Capture the cell that displays the provided text and extract its (x, y) central coordinate. 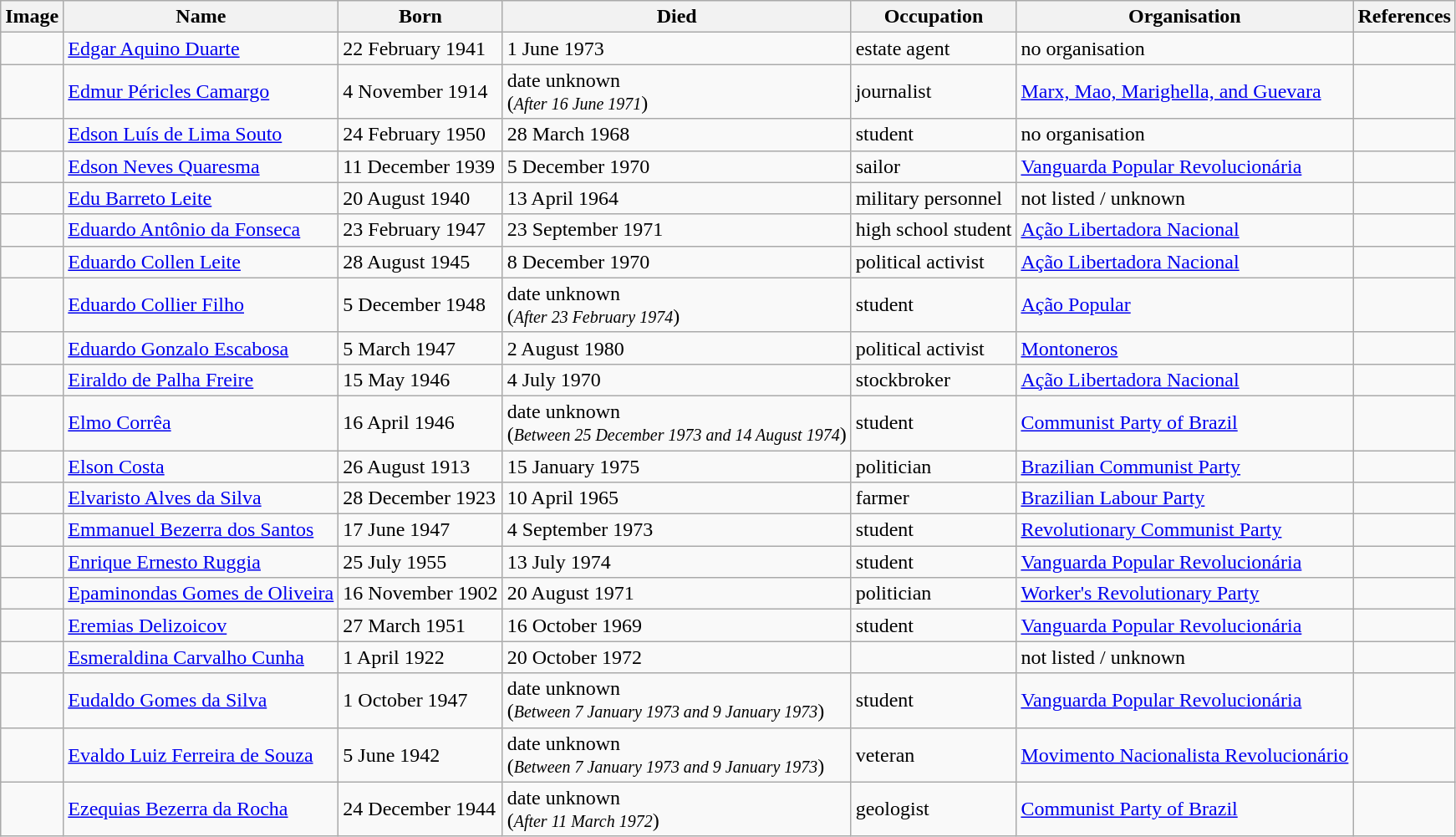
26 August 1913 (420, 466)
Eduardo Gonzalo Escabosa (201, 348)
28 December 1923 (420, 498)
Montoneros (1185, 348)
23 February 1947 (420, 230)
20 August 1940 (420, 198)
Died (677, 17)
5 December 1970 (677, 166)
25 July 1955 (420, 562)
Edmur Péricles Camargo (201, 92)
17 June 1947 (420, 530)
date unknown(After 11 March 1972) (677, 809)
Eduardo Collier Filho (201, 304)
20 August 1971 (677, 594)
Marx, Mao, Marighella, and Guevara (1185, 92)
stockbroker (934, 380)
Ação Popular (1185, 304)
Image (32, 17)
4 November 1914 (420, 92)
Edu Barreto Leite (201, 198)
16 April 1946 (420, 423)
13 April 1964 (677, 198)
Eudaldo Gomes da Silva (201, 701)
Brazilian Labour Party (1185, 498)
13 July 1974 (677, 562)
1 June 1973 (677, 48)
10 April 1965 (677, 498)
Eiraldo de Palha Freire (201, 380)
References (1404, 17)
high school student (934, 230)
date unknown(After 16 June 1971) (677, 92)
geologist (934, 809)
farmer (934, 498)
8 December 1970 (677, 262)
journalist (934, 92)
Revolutionary Communist Party (1185, 530)
5 June 1942 (420, 754)
2 August 1980 (677, 348)
Enrique Ernesto Ruggia (201, 562)
Movimento Nacionalista Revolucionário (1185, 754)
24 December 1944 (420, 809)
date unknown(Between 25 December 1973 and 14 August 1974) (677, 423)
sailor (934, 166)
20 October 1972 (677, 657)
Esmeraldina Carvalho Cunha (201, 657)
5 December 1948 (420, 304)
15 January 1975 (677, 466)
23 September 1971 (677, 230)
Worker's Revolutionary Party (1185, 594)
Edson Neves Quaresma (201, 166)
Edson Luís de Lima Souto (201, 135)
Emmanuel Bezerra dos Santos (201, 530)
Occupation (934, 17)
Ezequias Bezerra da Rocha (201, 809)
24 February 1950 (420, 135)
16 October 1969 (677, 625)
Eduardo Antônio da Fonseca (201, 230)
Elson Costa (201, 466)
Eremias Delizoicov (201, 625)
22 February 1941 (420, 48)
Epaminondas Gomes de Oliveira (201, 594)
4 July 1970 (677, 380)
28 March 1968 (677, 135)
27 March 1951 (420, 625)
estate agent (934, 48)
11 December 1939 (420, 166)
28 August 1945 (420, 262)
Evaldo Luiz Ferreira de Souza (201, 754)
Elmo Corrêa (201, 423)
Brazilian Communist Party (1185, 466)
Edgar Aquino Duarte (201, 48)
4 September 1973 (677, 530)
date unknown(After 23 February 1974) (677, 304)
Name (201, 17)
5 March 1947 (420, 348)
Eduardo Collen Leite (201, 262)
Born (420, 17)
military personnel (934, 198)
Organisation (1185, 17)
veteran (934, 754)
1 April 1922 (420, 657)
1 October 1947 (420, 701)
15 May 1946 (420, 380)
16 November 1902 (420, 594)
Elvaristo Alves da Silva (201, 498)
